For the text-containing cell, return its midpoint in (x, y) coordinate format. 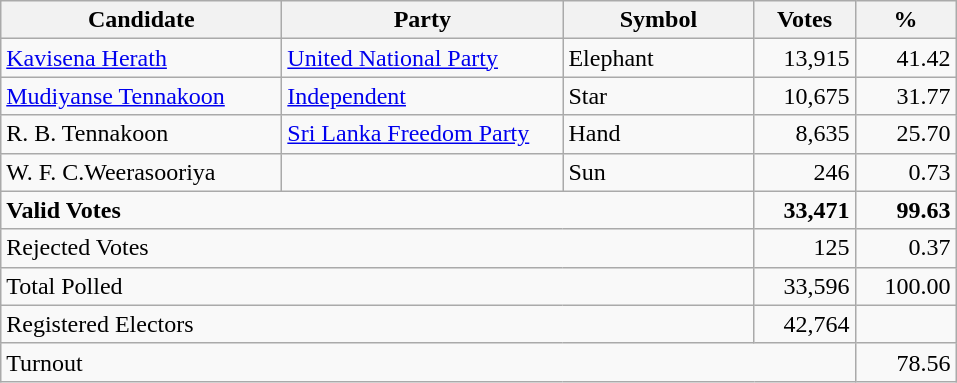
% (906, 20)
100.00 (906, 286)
Kavisena Herath (142, 58)
Hand (658, 134)
Candidate (142, 20)
10,675 (804, 96)
246 (804, 172)
Rejected Votes (378, 248)
Independent (422, 96)
Turnout (428, 362)
Votes (804, 20)
United National Party (422, 58)
41.42 (906, 58)
Sun (658, 172)
0.37 (906, 248)
W. F. C.Weerasooriya (142, 172)
125 (804, 248)
Sri Lanka Freedom Party (422, 134)
25.70 (906, 134)
R. B. Tennakoon (142, 134)
99.63 (906, 210)
42,764 (804, 324)
Elephant (658, 58)
Star (658, 96)
Party (422, 20)
78.56 (906, 362)
Total Polled (378, 286)
Registered Electors (378, 324)
Symbol (658, 20)
8,635 (804, 134)
33,471 (804, 210)
Valid Votes (378, 210)
Mudiyanse Tennakoon (142, 96)
0.73 (906, 172)
33,596 (804, 286)
31.77 (906, 96)
13,915 (804, 58)
